From the cell containing the given text, extract its center point as (x, y) coordinate. 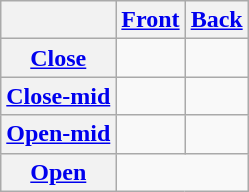
Front (150, 20)
Back (216, 20)
Close (58, 58)
Open (58, 172)
Open-mid (58, 134)
Close-mid (58, 96)
